Search for the cell housing the specified text and yield its (x, y) center coordinate. 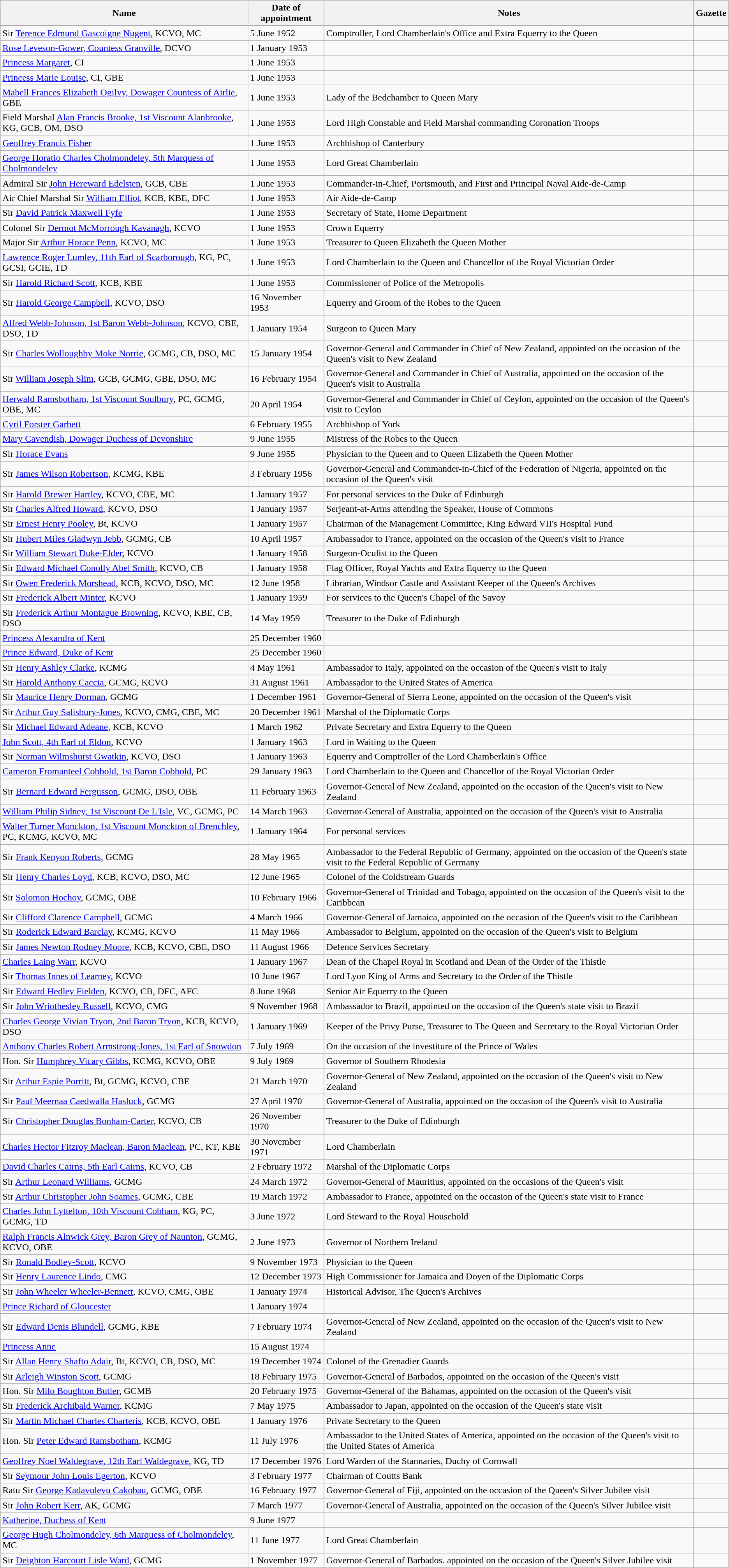
Sir David Patrick Maxwell Fyfe (124, 213)
Hon. Sir Milo Boughton Butler, GCMB (124, 1391)
8 June 1968 (286, 991)
Chairman of Coutts Bank (509, 1476)
Governor of Northern Ireland (509, 1242)
Sir Henry Charles Loyd, KCB, KCVO, DSO, MC (124, 877)
Ambassador to Belgium, appointed on the occasion of the Queen's visit to Belgium (509, 932)
27 April 1970 (286, 1101)
Ambassador to France, appointed on the occasion of the Queen's state visit to France (509, 1196)
Governor-General of Fiji, appointed on the occasion of the Queen's Silver Jubilee visit (509, 1490)
Sir Arthur Guy Salisbury-Jones, KCVO, CMG, CBE, MC (124, 712)
Notes (509, 13)
Lord High Constable and Field Marshal commanding Coronation Troops (509, 123)
Geoffrey Noel Waldegrave, 12th Earl Waldegrave, KG, TD (124, 1461)
Sir Paul Meernaa Caedwalla Hasluck, GCMG (124, 1101)
Governor-General and Commander-in-Chief of the Federation of Nigeria, appointed on the occasion of the Queen's visit (509, 474)
26 November 1970 (286, 1122)
Sir Arthur Christopher John Soames, GCMG, CBE (124, 1196)
9 June 1977 (286, 1520)
Sir Roderick Edward Barclay, KCMG, KCVO (124, 932)
Sir Hubert Miles Gladwyn Jebb, GCMG, CB (124, 539)
Sir Solomon Hochoy, GCMG, OBE (124, 897)
Mabell Frances Elizabeth Ogilvy, Dowager Countess of Airlie, GBE (124, 97)
Commander-in-Chief, Portsmouth, and First and Principal Naval Aide-de-Camp (509, 183)
Governor-General of Australia, appointed on the occasion of the Queen's Silver Jubilee visit (509, 1505)
Governor-General and Commander in Chief of Australia, appointed on the occasion of the Queen's visit to Australia (509, 379)
Governor-General of Barbados, appointed on the occasion of the Queen's visit (509, 1376)
Librarian, Windsor Castle and Assistant Keeper of the Queen's Archives (509, 583)
Colonel Sir Dermot McMorrough Kavanagh, KCVO (124, 228)
Air Aide-de-Camp (509, 198)
Private Secretary and Extra Equerry to the Queen (509, 727)
12 June 1958 (286, 583)
Surgeon to Queen Mary (509, 328)
1 January 1959 (286, 598)
24 March 1972 (286, 1182)
30 November 1971 (286, 1147)
Sir Allan Henry Shafto Adair, Bt, KCVO, CB, DSO, MC (124, 1361)
Sir Christopher Douglas Bonham-Carter, KCVO, CB (124, 1122)
Geoffrey Francis Fisher (124, 143)
Archbishop of Canterbury (509, 143)
Lord in Waiting to the Queen (509, 742)
11 August 1966 (286, 947)
11 May 1966 (286, 932)
Sir Arthur Espie Porritt, Bt, GCMG, KCVO, CBE (124, 1081)
Sir Thomas Innes of Learney, KCVO (124, 976)
Charles George Vivian Tryon, 2nd Baron Tryon, KCB, KCVO, DSO (124, 1026)
3 February 1956 (286, 474)
2 June 1973 (286, 1242)
Sir Martin Michael Charles Charteris, KCB, KCVO, OBE (124, 1421)
9 November 1968 (286, 1006)
Cyril Forster Garbett (124, 424)
Princess Alexandra of Kent (124, 638)
21 March 1970 (286, 1081)
Sir James Newton Rodney Moore, KCB, KCVO, CBE, DSO (124, 947)
High Commissioner for Jamaica and Doyen of the Diplomatic Corps (509, 1277)
Sir Terence Edmund Gascoigne Nugent, KCVO, MC (124, 33)
Sir Horace Evans (124, 454)
7 July 1969 (286, 1046)
Sir Owen Frederick Morshead, KCB, KCVO, DSO, MC (124, 583)
Governor-General and Commander in Chief of Ceylon, appointed on the occasion of the Queen's visit to Ceylon (509, 404)
31 August 1961 (286, 682)
Ambassador to the Federal Republic of Germany, appointed on the occasion of the Queen's state visit to the Federal Republic of Germany (509, 857)
3 February 1977 (286, 1476)
Chairman of the Management Committee, King Edward VII's Hospital Fund (509, 523)
Colonel of the Grenadier Guards (509, 1361)
Ambassador to Brazil, appointed on the occasion of the Queen's state visit to Brazil (509, 1006)
Ratu Sir George Kadavulevu Cakobau, GCMG, OBE (124, 1490)
3 June 1972 (286, 1217)
Sir John Wheeler Wheeler-Bennett, KCVO, CMG, OBE (124, 1291)
4 March 1966 (286, 917)
Colonel of the Coldstream Guards (509, 877)
7 March 1977 (286, 1505)
19 March 1972 (286, 1196)
20 April 1954 (286, 404)
Crown Equerry (509, 228)
Anthony Charles Robert Armstrong-Jones, 1st Earl of Snowdon (124, 1046)
Name (124, 13)
Sir Ronald Bodley-Scott, KCVO (124, 1262)
Sir Harold Brewer Hartley, KCVO, CBE, MC (124, 494)
Equerry and Comptroller of the Lord Chamberlain's Office (509, 756)
28 May 1965 (286, 857)
Historical Advisor, The Queen's Archives (509, 1291)
Sir Clifford Clarence Campbell, GCMG (124, 917)
Surgeon-Oculist to the Queen (509, 553)
Sir Seymour John Louis Egerton, KCVO (124, 1476)
10 February 1966 (286, 897)
Commissioner of Police of the Metropolis (509, 283)
Cameron Fromanteel Cobbold, 1st Baron Cobbold, PC (124, 771)
Sir Arleigh Winston Scott, GCMG (124, 1376)
17 December 1976 (286, 1461)
Prince Richard of Gloucester (124, 1306)
Sir William Joseph Slim, GCB, GCMG, GBE, DSO, MC (124, 379)
Princess Marie Louise, CI, GBE (124, 78)
14 March 1963 (286, 812)
Governor of Southern Rhodesia (509, 1061)
20 December 1961 (286, 712)
Charles Laing Warr, KCVO (124, 962)
Lawrence Roger Lumley, 11th Earl of Scarborough, KG, PC, GCSI, GCIE, TD (124, 263)
4 May 1961 (286, 668)
Sir Deighton Harcourt Lisle Ward, GCMG (124, 1560)
Alfred Webb-Johnson, 1st Baron Webb-Johnson, KCVO, CBE, DSO, TD (124, 328)
2 February 1972 (286, 1167)
Ralph Francis Alnwick Grey, Baron Grey of Naunton, GCMG, KCVO, OBE (124, 1242)
Sir Frederick Archibald Warner, KCMG (124, 1406)
John Scott, 4th Earl of Eldon, KCVO (124, 742)
9 July 1969 (286, 1061)
Physician to the Queen (509, 1262)
Sir John Robert Kerr, AK, GCMG (124, 1505)
10 June 1967 (286, 976)
9 November 1973 (286, 1262)
Sir Charles Wolloughby Moke Norrie, GCMG, CB, DSO, MC (124, 354)
Charles Hector Fitzroy Maclean, Baron Maclean, PC, KT, KBE (124, 1147)
Sir Edward Hedley Fielden, KCVO, CB, DFC, AFC (124, 991)
Lady of the Bedchamber to Queen Mary (509, 97)
1 January 1969 (286, 1026)
Lord Lyon King of Arms and Secretary to the Order of the Thistle (509, 976)
Sir Edward Michael Conolly Abel Smith, KCVO, CB (124, 568)
Archbishop of York (509, 424)
David Charles Cairns, 5th Earl Cairns, KCVO, CB (124, 1167)
George Horatio Charles Cholmondeley, 5th Marquess of Cholmondeley (124, 163)
Defence Services Secretary (509, 947)
Sir Henry Ashley Clarke, KCMG (124, 668)
5 June 1952 (286, 33)
Mistress of the Robes to the Queen (509, 439)
Governor-General of Barbados. appointed on the occasion of the Queen's Silver Jubilee visit (509, 1560)
Sir Charles Alfred Howard, KCVO, DSO (124, 509)
Hon. Sir Humphrey Vicary Gibbs, KCMG, KCVO, OBE (124, 1061)
Sir James Wilson Robertson, KCMG, KBE (124, 474)
16 February 1977 (286, 1490)
Gazette (711, 13)
1 January 1954 (286, 328)
Rose Leveson-Gower, Countess Granville, DCVO (124, 48)
Princess Anne (124, 1346)
Sir Harold Anthony Caccia, GCMG, KCVO (124, 682)
Herwald Ramsbotham, 1st Viscount Soulbury, PC, GCMG, OBE, MC (124, 404)
Katherine, Duchess of Kent (124, 1520)
Sir Frank Kenyon Roberts, GCMG (124, 857)
Equerry and Groom of the Robes to the Queen (509, 303)
Sir Edward Denis Blundell, GCMG, KBE (124, 1327)
10 April 1957 (286, 539)
Sir Henry Laurence Lindo, CMG (124, 1277)
Admiral Sir John Hereward Edelsten, GCB, CBE (124, 183)
16 February 1954 (286, 379)
Princess Margaret, CI (124, 63)
William Philip Sidney, 1st Viscount De L'Isle, VC, GCMG, PC (124, 812)
Ambassador to France, appointed on the occasion of the Queen's visit to France (509, 539)
1 January 1964 (286, 832)
Comptroller, Lord Chamberlain's Office and Extra Equerry to the Queen (509, 33)
Lord Chamberlain (509, 1147)
Hon. Sir Peter Edward Ramsbotham, KCMG (124, 1441)
Ambassador to the United States of America, appointed on the occasion of the Queen's visit to the United States of America (509, 1441)
Walter Turner Monckton, 1st Viscount Monckton of Brenchley, PC, KCMG, KCVO, MC (124, 832)
Sir John Wriothesley Russell, KCVO, CMG (124, 1006)
Sir Frederick Albert Minter, KCVO (124, 598)
Dean of the Chapel Royal in Scotland and Dean of the Order of the Thistle (509, 962)
Sir Harold George Campbell, KCVO, DSO (124, 303)
Lord Steward to the Royal Household (509, 1217)
For services to the Queen's Chapel of the Savoy (509, 598)
Treasurer to Queen Elizabeth the Queen Mother (509, 243)
Prince Edward, Duke of Kent (124, 653)
11 July 1976 (286, 1441)
1 January 1953 (286, 48)
29 January 1963 (286, 771)
1 March 1962 (286, 727)
Mary Cavendish, Dowager Duchess of Devonshire (124, 439)
Major Sir Arthur Horace Penn, KCVO, MC (124, 243)
1 January 1976 (286, 1421)
Senior Air Equerry to the Queen (509, 991)
Field Marshal Alan Francis Brooke, 1st Viscount Alanbrooke, KG, GCB, OM, DSO (124, 123)
14 May 1959 (286, 618)
12 June 1965 (286, 877)
Sir Frederick Arthur Montague Browning, KCVO, KBE, CB, DSO (124, 618)
Sir Harold Richard Scott, KCB, KBE (124, 283)
Serjeant-at-Arms attending the Speaker, House of Commons (509, 509)
11 June 1977 (286, 1540)
6 February 1955 (286, 424)
Charles John Lyttelton, 10th Viscount Cobham, KG, PC, GCMG, TD (124, 1217)
20 February 1975 (286, 1391)
Governor-General of Jamaica, appointed on the occasion of the Queen's visit to the Caribbean (509, 917)
18 February 1975 (286, 1376)
15 August 1974 (286, 1346)
Sir Norman Wilmshurst Gwatkin, KCVO, DSO (124, 756)
Sir Maurice Henry Dorman, GCMG (124, 697)
Flag Officer, Royal Yachts and Extra Equerry to the Queen (509, 568)
Sir Bernard Edward Fergusson, GCMG, DSO, OBE (124, 791)
7 February 1974 (286, 1327)
Lord Warden of the Stannaries, Duchy of Cornwall (509, 1461)
On the occasion of the investiture of the Prince of Wales (509, 1046)
Governor-General of Sierra Leone, appointed on the occasion of the Queen's visit (509, 697)
Air Chief Marshal Sir William Elliot, KCB, KBE, DFC (124, 198)
Ambassador to Italy, appointed on the occasion of the Queen's visit to Italy (509, 668)
Ambassador to the United States of America (509, 682)
Sir William Stewart Duke-Elder, KCVO (124, 553)
16 November 1953 (286, 303)
1 January 1967 (286, 962)
Physician to the Queen and to Queen Elizabeth the Queen Mother (509, 454)
Date of appointment (286, 13)
For personal services (509, 832)
George Hugh Cholmondeley, 6th Marquess of Cholmondeley, MC (124, 1540)
Governor-General of the Bahamas, appointed on the occasion of the Queen's visit (509, 1391)
7 May 1975 (286, 1406)
Secretary of State, Home Department (509, 213)
Ambassador to Japan, appointed on the occasion of the Queen's state visit (509, 1406)
12 December 1973 (286, 1277)
Governor-General and Commander in Chief of New Zealand, appointed on the occasion of the Queen's visit to New Zealand (509, 354)
Private Secretary to the Queen (509, 1421)
Governor-General of Trinidad and Tobago, appointed on the occasion of the Queen's visit to the Caribbean (509, 897)
For personal services to the Duke of Edinburgh (509, 494)
Keeper of the Privy Purse, Treasurer to The Queen and Secretary to the Royal Victorian Order (509, 1026)
Sir Ernest Henry Pooley, Bt, KCVO (124, 523)
1 December 1961 (286, 697)
Sir Michael Edward Adeane, KCB, KCVO (124, 727)
1 November 1977 (286, 1560)
Governor-General of Mauritius, appointed on the occasions of the Queen's visit (509, 1182)
11 February 1963 (286, 791)
19 December 1974 (286, 1361)
15 January 1954 (286, 354)
Sir Arthur Leonard Williams, GCMG (124, 1182)
